Scan for the cell matching the given text and deliver its (X, Y) coordinate at center. 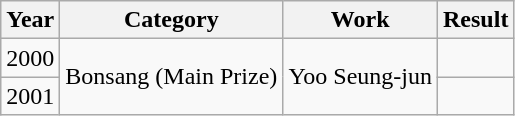
Yoo Seung-jun (360, 77)
Result (476, 20)
Category (172, 20)
2001 (30, 96)
2000 (30, 58)
Bonsang (Main Prize) (172, 77)
Work (360, 20)
Year (30, 20)
